Locate the cell with the specified text and output its (X, Y) center coordinate. 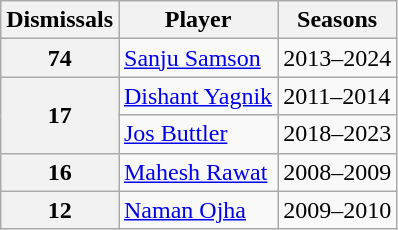
2018–2023 (338, 134)
Naman Ojha (198, 210)
2009–2010 (338, 210)
2011–2014 (338, 96)
Seasons (338, 20)
Dishant Yagnik (198, 96)
17 (60, 115)
Player (198, 20)
Dismissals (60, 20)
74 (60, 58)
2008–2009 (338, 172)
Mahesh Rawat (198, 172)
Sanju Samson (198, 58)
12 (60, 210)
Jos Buttler (198, 134)
2013–2024 (338, 58)
16 (60, 172)
